Extract the (x, y) coordinate from the center of the cell holding the provided text.  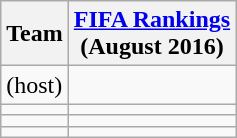
Team (35, 34)
(host) (35, 85)
FIFA Rankings(August 2016) (152, 34)
